Identify which cell holds the provided text, then report its [x, y] central coordinate. 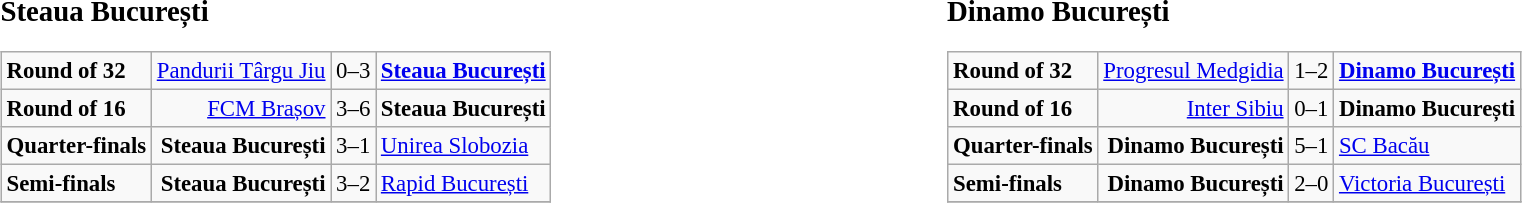
3–1 [354, 146]
5–1 [1312, 146]
Progresul Medgidia [1194, 71]
Victoria București [1428, 184]
SC Bacău [1428, 146]
Unirea Slobozia [464, 146]
2–0 [1312, 184]
Rapid București [464, 184]
3–6 [354, 109]
3–2 [354, 184]
0–1 [1312, 109]
Inter Sibiu [1194, 109]
1–2 [1312, 71]
0–3 [354, 71]
FCM Brașov [240, 109]
Pandurii Târgu Jiu [240, 71]
